Detect which cell encompasses the target text, then output its [x, y] center coordinate. 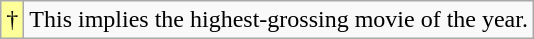
† [12, 20]
This implies the highest-grossing movie of the year. [279, 20]
